Search for the cell housing the specified text and yield its (X, Y) center coordinate. 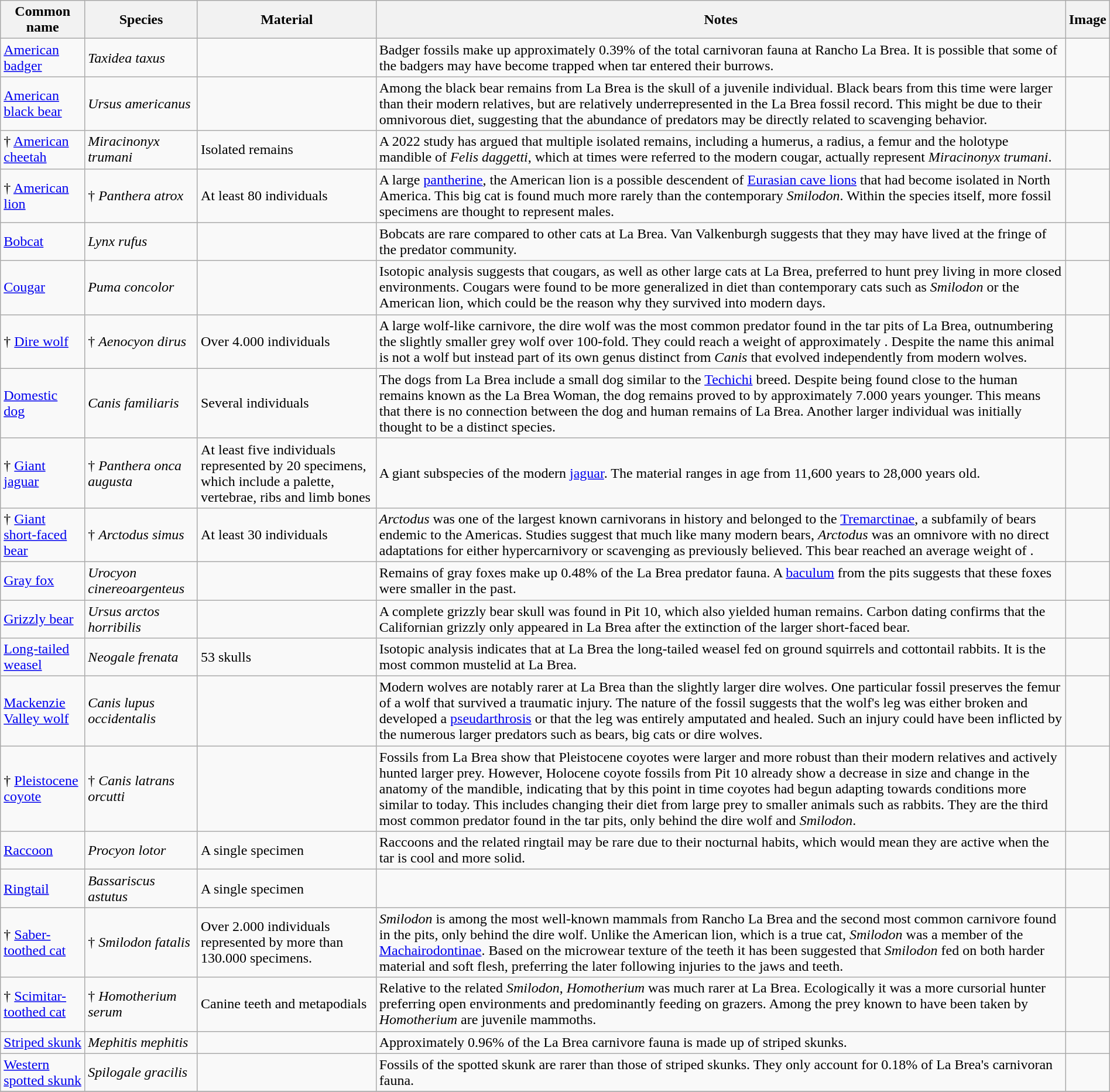
† Homotherium serum (142, 1004)
† Scimitar-toothed cat (43, 1004)
Miracinonyx trumani (142, 150)
A giant subspecies of the modern jaguar. The material ranges in age from 11,600 years to 28,000 years old. (721, 473)
† American cheetah (43, 150)
Bassariscus astutus (142, 889)
American black bear (43, 104)
Canine teeth and metapodials (287, 1004)
† Saber-toothed cat (43, 943)
Raccoons and the related ringtail may be rare due to their nocturnal habits, which would mean they are active when the tar is cool and more solid. (721, 850)
Species (142, 20)
Striped skunk (43, 1042)
Cougar (43, 287)
Over 4.000 individuals (287, 341)
Mephitis mephitis (142, 1042)
Ursus americanus (142, 104)
53 skulls (287, 657)
† Arctodus simus (142, 535)
† Aenocyon dirus (142, 341)
Procyon lotor (142, 850)
Remains of gray foxes make up 0.48% of the La Brea predator fauna. A baculum from the pits suggests that these foxes were smaller in the past. (721, 581)
Raccoon (43, 850)
Ringtail (43, 889)
Taxidea taxus (142, 57)
Material (287, 20)
Mackenzie Valley wolf (43, 711)
Ursus arctos horribilis (142, 618)
Bobcats are rare compared to other cats at La Brea. Van Valkenburgh suggests that they may have lived at the fringe of the predator community. (721, 241)
Several individuals (287, 403)
Over 2.000 individuals represented by more than 130.000 specimens. (287, 943)
Common name (43, 20)
Fossils of the spotted skunk are rarer than those of striped skunks. They only account for 0.18% of La Brea's carnivoran fauna. (721, 1073)
Neogale frenata (142, 657)
Domestic dog (43, 403)
At least five individuals represented by 20 specimens, which include a palette, vertebrae, ribs and limb bones (287, 473)
Isolated remains (287, 150)
† Smilodon fatalis (142, 943)
Puma concolor (142, 287)
Gray fox (43, 581)
† Pleistocene coyote (43, 789)
Long-tailed weasel (43, 657)
Grizzly bear (43, 618)
† Canis latrans orcutti (142, 789)
American badger (43, 57)
Lynx rufus (142, 241)
Urocyon cinereoargenteus (142, 581)
At least 30 individuals (287, 535)
† Giant short-faced bear (43, 535)
Notes (721, 20)
† Dire wolf (43, 341)
At least 80 individuals (287, 196)
Approximately 0.96% of the La Brea carnivore fauna is made up of striped skunks. (721, 1042)
Bobcat (43, 241)
† Panthera onca augusta (142, 473)
Western spotted skunk (43, 1073)
Canis lupus occidentalis (142, 711)
† American lion (43, 196)
† Panthera atrox (142, 196)
Canis familiaris (142, 403)
Spilogale gracilis (142, 1073)
† Giant jaguar (43, 473)
Image (1088, 20)
